From the cell containing the given text, extract its center point as (x, y) coordinate. 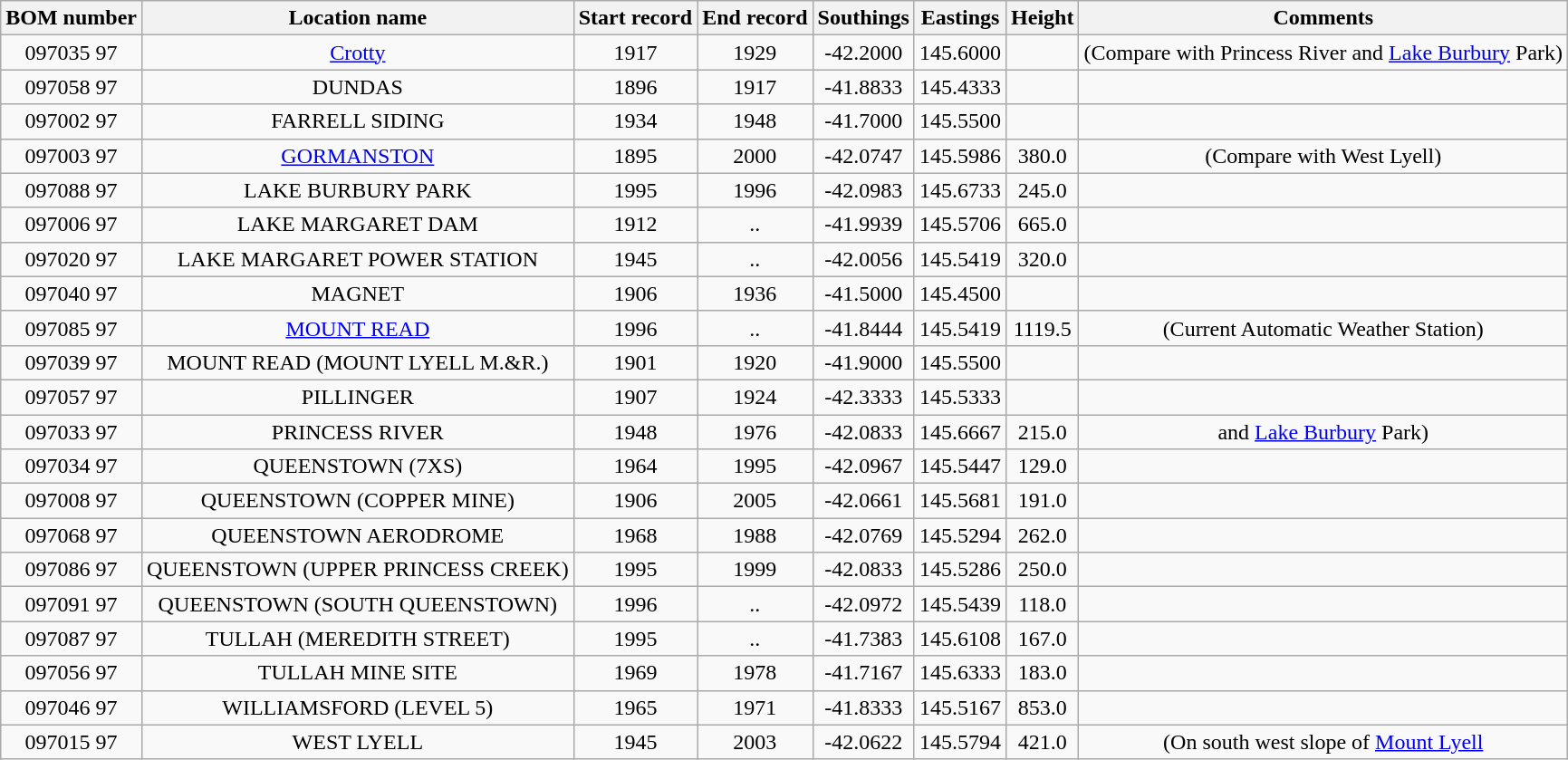
QUEENSTOWN (SOUTH QUEENSTOWN) (357, 604)
PILLINGER (357, 397)
1965 (636, 707)
1929 (755, 53)
-42.2000 (863, 53)
320.0 (1043, 259)
End record (755, 18)
145.4333 (960, 87)
-41.9000 (863, 362)
1988 (755, 535)
097033 97 (72, 432)
and Lake Burbury Park) (1323, 432)
097040 97 (72, 293)
-41.8444 (863, 328)
-41.7167 (863, 673)
665.0 (1043, 225)
097003 97 (72, 156)
167.0 (1043, 639)
245.0 (1043, 190)
GORMANSTON (357, 156)
-42.0747 (863, 156)
215.0 (1043, 432)
(Compare with Princess River and Lake Burbury Park) (1323, 53)
-41.5000 (863, 293)
145.5706 (960, 225)
-42.0972 (863, 604)
1999 (755, 570)
TULLAH (MEREDITH STREET) (357, 639)
097088 97 (72, 190)
097020 97 (72, 259)
2000 (755, 156)
097039 97 (72, 362)
-41.8833 (863, 87)
-42.0622 (863, 742)
Height (1043, 18)
380.0 (1043, 156)
1936 (755, 293)
097035 97 (72, 53)
-41.8333 (863, 707)
853.0 (1043, 707)
129.0 (1043, 467)
145.5294 (960, 535)
1968 (636, 535)
1119.5 (1043, 328)
250.0 (1043, 570)
QUEENSTOWN AERODROME (357, 535)
2003 (755, 742)
TULLAH MINE SITE (357, 673)
097002 97 (72, 121)
097046 97 (72, 707)
145.6667 (960, 432)
097006 97 (72, 225)
145.5286 (960, 570)
1895 (636, 156)
FARRELL SIDING (357, 121)
MOUNT READ (357, 328)
Eastings (960, 18)
MAGNET (357, 293)
BOM number (72, 18)
097058 97 (72, 87)
097034 97 (72, 467)
-42.0056 (863, 259)
Comments (1323, 18)
(Compare with West Lyell) (1323, 156)
145.5681 (960, 501)
1976 (755, 432)
WILLIAMSFORD (LEVEL 5) (357, 707)
WEST LYELL (357, 742)
DUNDAS (357, 87)
145.6333 (960, 673)
097091 97 (72, 604)
262.0 (1043, 535)
(On south west slope of Mount Lyell (1323, 742)
-42.0967 (863, 467)
2005 (755, 501)
145.6000 (960, 53)
097086 97 (72, 570)
1934 (636, 121)
1971 (755, 707)
-41.7383 (863, 639)
1896 (636, 87)
LAKE BURBURY PARK (357, 190)
097015 97 (72, 742)
PRINCESS RIVER (357, 432)
145.5167 (960, 707)
QUEENSTOWN (UPPER PRINCESS CREEK) (357, 570)
1912 (636, 225)
1978 (755, 673)
-42.0983 (863, 190)
-42.0769 (863, 535)
191.0 (1043, 501)
-42.3333 (863, 397)
145.5333 (960, 397)
Start record (636, 18)
Location name (357, 18)
1907 (636, 397)
-42.0661 (863, 501)
145.5439 (960, 604)
145.5447 (960, 467)
421.0 (1043, 742)
1920 (755, 362)
145.6733 (960, 190)
LAKE MARGARET DAM (357, 225)
(Current Automatic Weather Station) (1323, 328)
QUEENSTOWN (7XS) (357, 467)
MOUNT READ (MOUNT LYELL M.&R.) (357, 362)
-41.9939 (863, 225)
145.5794 (960, 742)
1901 (636, 362)
097087 97 (72, 639)
097008 97 (72, 501)
097085 97 (72, 328)
145.4500 (960, 293)
145.5986 (960, 156)
Southings (863, 18)
QUEENSTOWN (COPPER MINE) (357, 501)
1924 (755, 397)
097068 97 (72, 535)
097056 97 (72, 673)
118.0 (1043, 604)
183.0 (1043, 673)
-41.7000 (863, 121)
LAKE MARGARET POWER STATION (357, 259)
1969 (636, 673)
1964 (636, 467)
Crotty (357, 53)
145.6108 (960, 639)
097057 97 (72, 397)
